Extract the (X, Y) coordinate from the center of the cell holding the provided text.  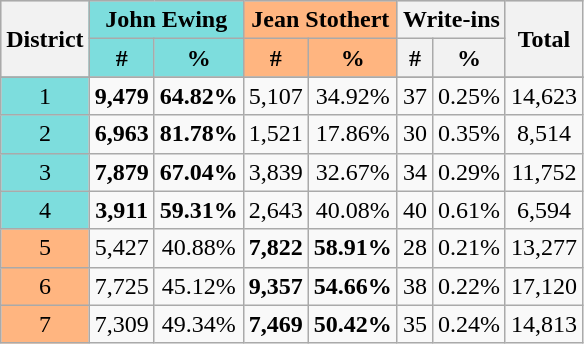
0.35% (468, 134)
8,514 (544, 134)
40.08% (352, 210)
7,725 (122, 286)
6 (45, 286)
28 (414, 248)
0.24% (468, 324)
49.34% (198, 324)
3 (45, 172)
45.12% (198, 286)
5 (45, 248)
0.21% (468, 248)
4 (45, 210)
50.42% (352, 324)
0.61% (468, 210)
Write-ins (451, 20)
John Ewing (166, 20)
5,427 (122, 248)
30 (414, 134)
35 (414, 324)
1 (45, 96)
17,120 (544, 286)
64.82% (198, 96)
13,277 (544, 248)
14,623 (544, 96)
38 (414, 286)
9,357 (276, 286)
0.29% (468, 172)
67.04% (198, 172)
2,643 (276, 210)
7,822 (276, 248)
0.25% (468, 96)
58.91% (352, 248)
9,479 (122, 96)
7,469 (276, 324)
34 (414, 172)
37 (414, 96)
54.66% (352, 286)
34.92% (352, 96)
14,813 (544, 324)
7,309 (122, 324)
0.22% (468, 286)
3,839 (276, 172)
6,594 (544, 210)
7,879 (122, 172)
40 (414, 210)
5,107 (276, 96)
1,521 (276, 134)
59.31% (198, 210)
Jean Stothert (320, 20)
District (45, 39)
32.67% (352, 172)
17.86% (352, 134)
7 (45, 324)
11,752 (544, 172)
3,911 (122, 210)
81.78% (198, 134)
2 (45, 134)
Total (544, 39)
6,963 (122, 134)
40.88% (198, 248)
